Capture the cell that displays the provided text and extract its [x, y] central coordinate. 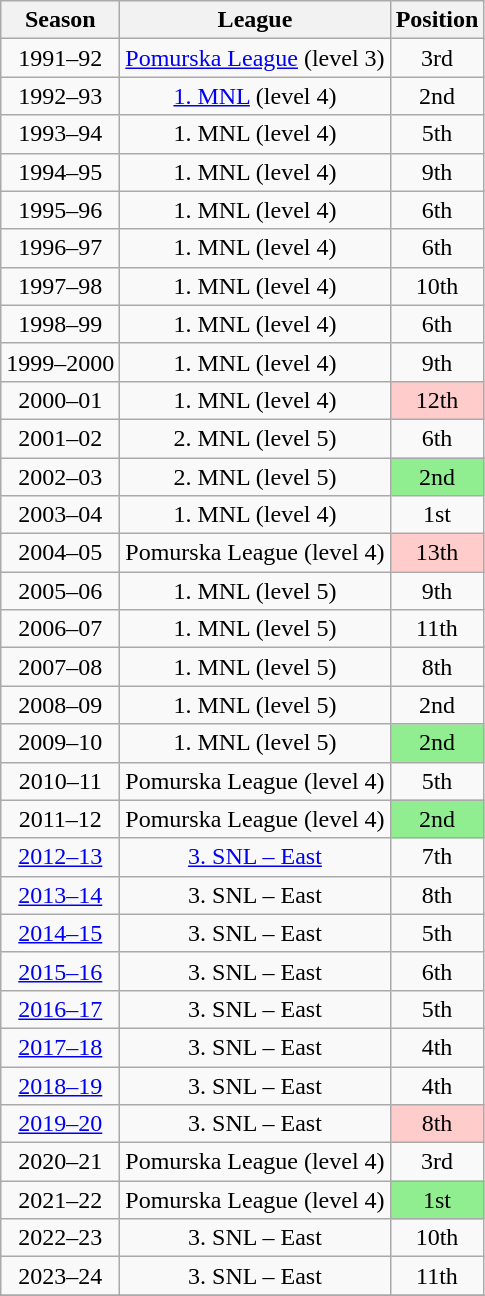
2021–22 [60, 1200]
2015–16 [60, 971]
2008–09 [60, 705]
2017–18 [60, 1047]
2010–11 [60, 781]
2012–13 [60, 857]
2007–08 [60, 667]
2023–24 [60, 1276]
1994–95 [60, 172]
2001–02 [60, 438]
2002–03 [60, 477]
2013–14 [60, 895]
13th [437, 553]
2004–05 [60, 553]
2009–10 [60, 743]
2019–20 [60, 1124]
2000–01 [60, 400]
2006–07 [60, 629]
1998–99 [60, 324]
2022–23 [60, 1238]
2014–15 [60, 933]
Pomurska League (level 3) [255, 58]
League [255, 20]
Position [437, 20]
2003–04 [60, 515]
2016–17 [60, 1009]
2005–06 [60, 591]
1999–2000 [60, 362]
1992–93 [60, 96]
Season [60, 20]
2011–12 [60, 819]
1997–98 [60, 286]
2018–19 [60, 1085]
2020–21 [60, 1162]
1996–97 [60, 248]
1993–94 [60, 134]
1991–92 [60, 58]
12th [437, 400]
7th [437, 857]
1995–96 [60, 210]
